Locate the cell with the specified text and output its (x, y) center coordinate. 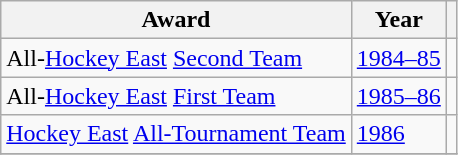
Hockey East All-Tournament Team (176, 134)
1986 (398, 134)
All-Hockey East Second Team (176, 58)
All-Hockey East First Team (176, 96)
Award (176, 20)
Year (398, 20)
1984–85 (398, 58)
1985–86 (398, 96)
